Locate the cell with the specified text and output its (x, y) center coordinate. 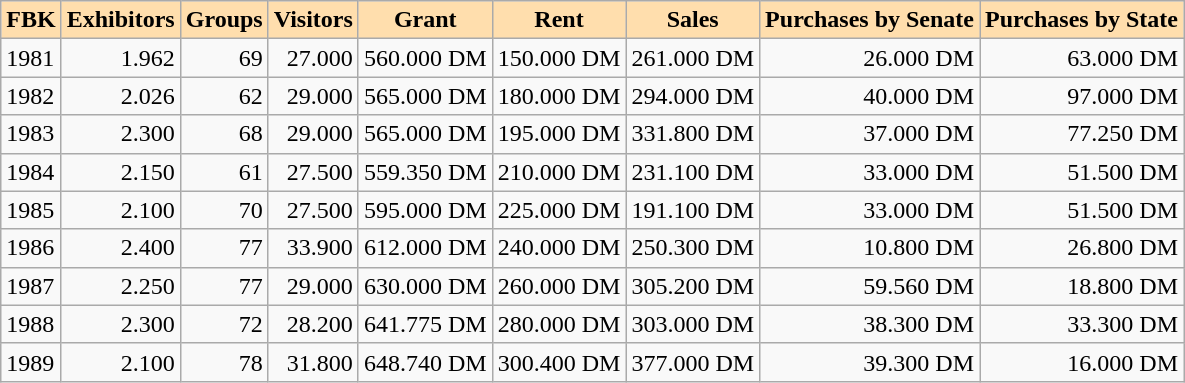
Sales (693, 20)
1981 (31, 58)
63.000 DM (1082, 58)
38.300 DM (870, 324)
191.100 DM (693, 210)
Groups (224, 20)
26.800 DM (1082, 248)
648.740 DM (425, 362)
210.000 DM (559, 172)
2.400 (120, 248)
72 (224, 324)
31.800 (313, 362)
69 (224, 58)
250.300 DM (693, 248)
2.250 (120, 286)
559.350 DM (425, 172)
28.200 (313, 324)
Visitors (313, 20)
61 (224, 172)
1983 (31, 134)
10.800 DM (870, 248)
1986 (31, 248)
77.250 DM (1082, 134)
26.000 DM (870, 58)
612.000 DM (425, 248)
595.000 DM (425, 210)
33.300 DM (1082, 324)
16.000 DM (1082, 362)
27.000 (313, 58)
280.000 DM (559, 324)
37.000 DM (870, 134)
180.000 DM (559, 96)
1985 (31, 210)
39.300 DM (870, 362)
300.400 DM (559, 362)
641.775 DM (425, 324)
1984 (31, 172)
331.800 DM (693, 134)
303.000 DM (693, 324)
Grant (425, 20)
40.000 DM (870, 96)
68 (224, 134)
195.000 DM (559, 134)
150.000 DM (559, 58)
Purchases by Senate (870, 20)
260.000 DM (559, 286)
1982 (31, 96)
1989 (31, 362)
Rent (559, 20)
1987 (31, 286)
225.000 DM (559, 210)
305.200 DM (693, 286)
560.000 DM (425, 58)
2.150 (120, 172)
231.100 DM (693, 172)
59.560 DM (870, 286)
1988 (31, 324)
78 (224, 362)
70 (224, 210)
FBK (31, 20)
62 (224, 96)
1.962 (120, 58)
294.000 DM (693, 96)
630.000 DM (425, 286)
33.900 (313, 248)
97.000 DM (1082, 96)
261.000 DM (693, 58)
Purchases by State (1082, 20)
Exhibitors (120, 20)
18.800 DM (1082, 286)
377.000 DM (693, 362)
240.000 DM (559, 248)
2.026 (120, 96)
